Identify which cell holds the provided text, then report its [X, Y] central coordinate. 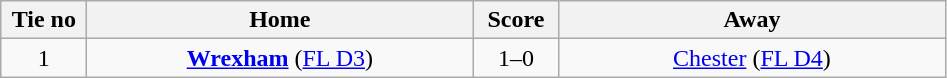
Score [516, 20]
Wrexham (FL D3) [280, 58]
1–0 [516, 58]
Tie no [44, 20]
Away [752, 20]
Chester (FL D4) [752, 58]
Home [280, 20]
1 [44, 58]
